Search for the cell housing the specified text and yield its (x, y) center coordinate. 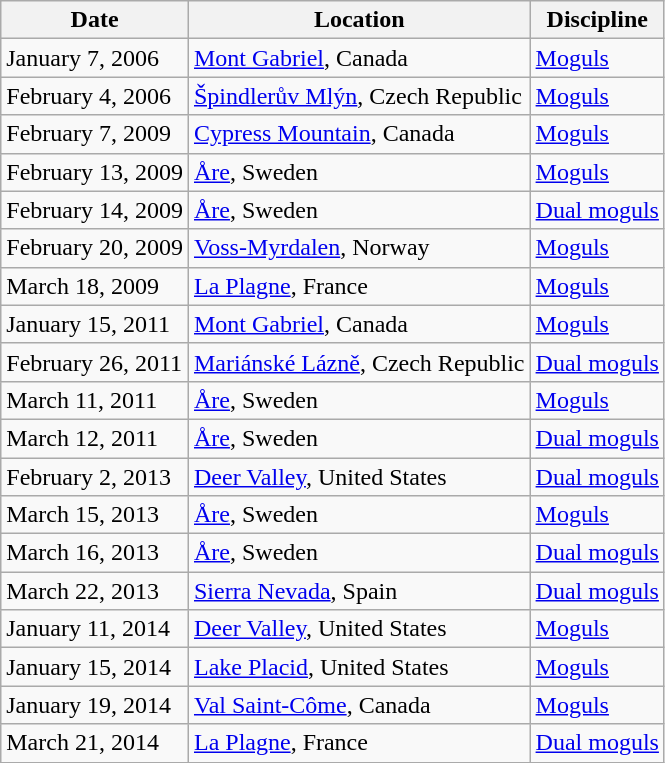
Špindlerův Mlýn, Czech Republic (359, 96)
March 22, 2013 (95, 591)
Sierra Nevada, Spain (359, 591)
February 2, 2013 (95, 477)
January 19, 2014 (95, 705)
Mariánské Lázně, Czech Republic (359, 362)
Voss-Myrdalen, Norway (359, 248)
Val Saint-Côme, Canada (359, 705)
March 15, 2013 (95, 515)
February 26, 2011 (95, 362)
March 16, 2013 (95, 553)
February 13, 2009 (95, 172)
Location (359, 20)
January 11, 2014 (95, 629)
March 18, 2009 (95, 286)
February 7, 2009 (95, 134)
January 15, 2011 (95, 324)
Cypress Mountain, Canada (359, 134)
Discipline (597, 20)
February 14, 2009 (95, 210)
January 15, 2014 (95, 667)
Date (95, 20)
March 12, 2011 (95, 438)
March 21, 2014 (95, 743)
February 4, 2006 (95, 96)
March 11, 2011 (95, 400)
Lake Placid, United States (359, 667)
January 7, 2006 (95, 58)
February 20, 2009 (95, 248)
